Search for the cell housing the specified text and yield its [x, y] center coordinate. 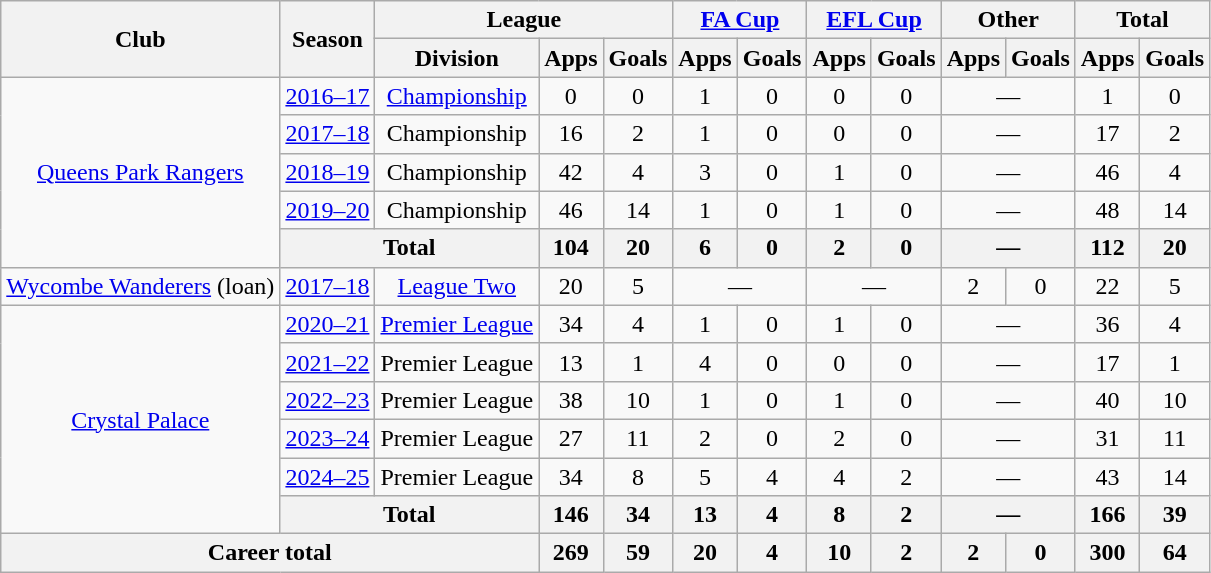
42 [571, 172]
Season [328, 39]
2023–24 [328, 438]
League [524, 20]
6 [705, 248]
2024–25 [328, 477]
Queens Park Rangers [140, 172]
Division [457, 58]
43 [1107, 477]
League Two [457, 286]
16 [571, 134]
59 [638, 553]
Wycombe Wanderers (loan) [140, 286]
39 [1175, 515]
FA Cup [740, 20]
2016–17 [328, 96]
2020–21 [328, 324]
Other [1008, 20]
104 [571, 248]
Club [140, 39]
27 [571, 438]
36 [1107, 324]
48 [1107, 210]
31 [1107, 438]
2022–23 [328, 400]
22 [1107, 286]
146 [571, 515]
40 [1107, 400]
3 [705, 172]
Career total [270, 553]
Crystal Palace [140, 419]
38 [571, 400]
166 [1107, 515]
2018–19 [328, 172]
2019–20 [328, 210]
300 [1107, 553]
112 [1107, 248]
269 [571, 553]
2021–22 [328, 362]
EFL Cup [874, 20]
64 [1175, 553]
